Return the (X, Y) coordinate for the center point of the cell that contains the specified text.  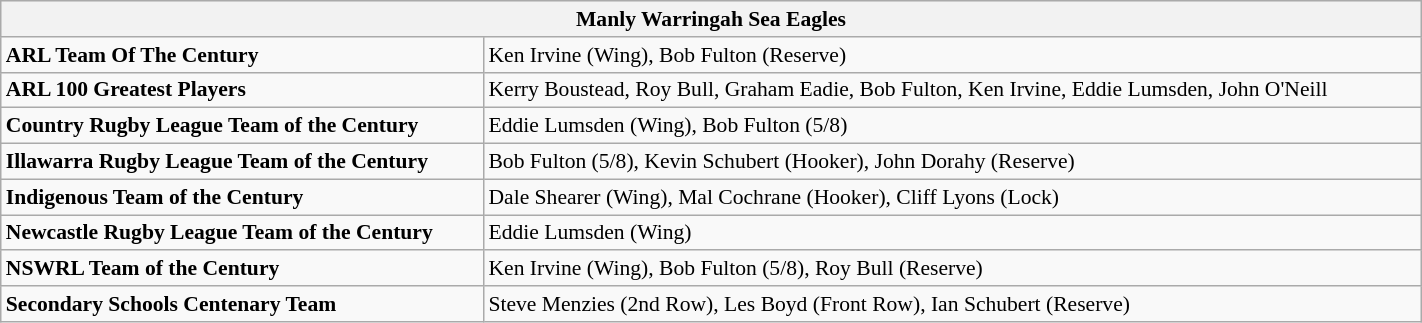
ARL 100 Greatest Players (242, 90)
Eddie Lumsden (Wing), Bob Fulton (5/8) (952, 126)
Illawarra Rugby League Team of the Century (242, 162)
Steve Menzies (2nd Row), Les Boyd (Front Row), Ian Schubert (Reserve) (952, 304)
Country Rugby League Team of the Century (242, 126)
Indigenous Team of the Century (242, 197)
Secondary Schools Centenary Team (242, 304)
Manly Warringah Sea Eagles (711, 19)
Newcastle Rugby League Team of the Century (242, 233)
Kerry Boustead, Roy Bull, Graham Eadie, Bob Fulton, Ken Irvine, Eddie Lumsden, John O'Neill (952, 90)
NSWRL Team of the Century (242, 269)
Ken Irvine (Wing), Bob Fulton (Reserve) (952, 55)
Ken Irvine (Wing), Bob Fulton (5/8), Roy Bull (Reserve) (952, 269)
ARL Team Of The Century (242, 55)
Eddie Lumsden (Wing) (952, 233)
Bob Fulton (5/8), Kevin Schubert (Hooker), John Dorahy (Reserve) (952, 162)
Dale Shearer (Wing), Mal Cochrane (Hooker), Cliff Lyons (Lock) (952, 197)
